Extract the (x, y) coordinate from the center of the cell holding the provided text.  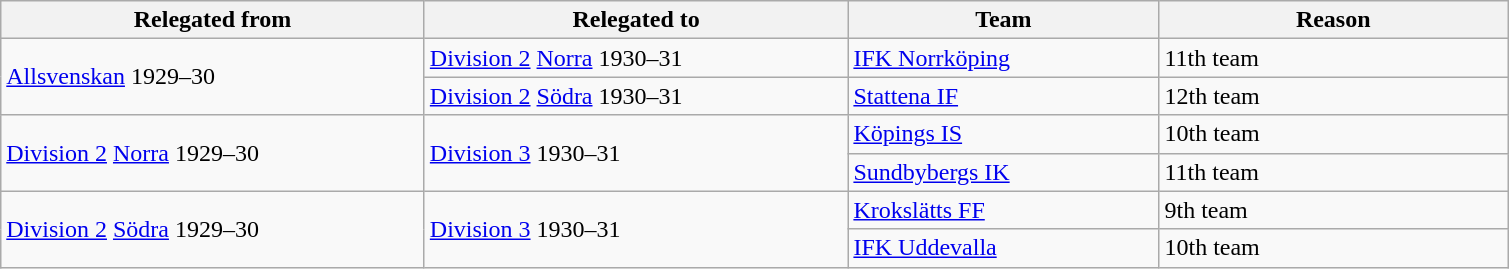
Krokslätts FF (1004, 210)
Team (1004, 20)
Sundbybergs IK (1004, 172)
Division 2 Norra 1930–31 (636, 58)
Stattena IF (1004, 96)
IFK Norrköping (1004, 58)
Reason (1334, 20)
Division 2 Norra 1929–30 (213, 153)
Köpings IS (1004, 134)
Relegated from (213, 20)
Division 2 Södra 1930–31 (636, 96)
IFK Uddevalla (1004, 248)
Relegated to (636, 20)
12th team (1334, 96)
Allsvenskan 1929–30 (213, 77)
Division 2 Södra 1929–30 (213, 229)
9th team (1334, 210)
